Output the [X, Y] coordinate of the center of the cell containing the given text.  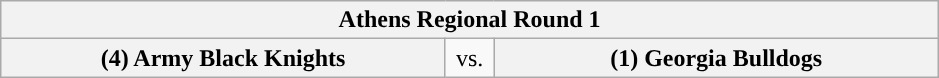
(4) Army Black Knights [224, 58]
Athens Regional Round 1 [470, 20]
(1) Georgia Bulldogs [716, 58]
vs. [470, 58]
